Detect which cell encompasses the target text, then output its (x, y) center coordinate. 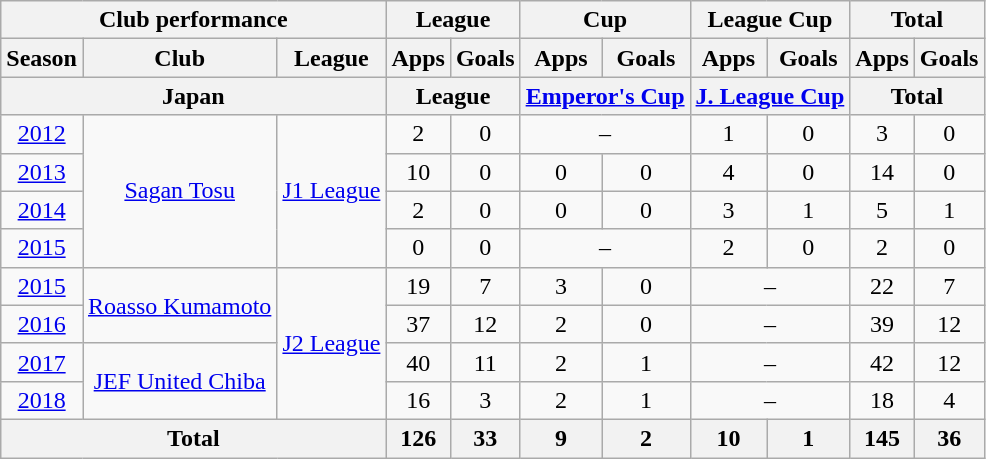
2013 (42, 172)
9 (561, 438)
Japan (194, 96)
14 (882, 172)
Season (42, 58)
22 (882, 286)
Club performance (194, 20)
145 (882, 438)
19 (418, 286)
League Cup (770, 20)
16 (418, 400)
5 (882, 210)
39 (882, 324)
40 (418, 362)
J. League Cup (770, 96)
J1 League (332, 191)
2018 (42, 400)
Club (179, 58)
Roasso Kumamoto (179, 305)
11 (485, 362)
18 (882, 400)
42 (882, 362)
JEF United Chiba (179, 381)
37 (418, 324)
2016 (42, 324)
36 (949, 438)
Sagan Tosu (179, 191)
J2 League (332, 343)
Emperor's Cup (605, 96)
126 (418, 438)
2017 (42, 362)
Cup (605, 20)
2014 (42, 210)
33 (485, 438)
2012 (42, 134)
